Find where the given text appears and provide that cell's center as (X, Y) coordinate. 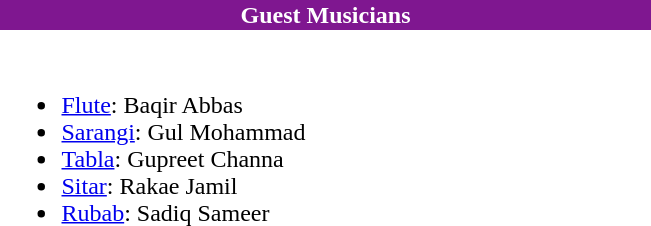
Guest Musicians (326, 15)
